For the text-containing cell, return its midpoint in (X, Y) coordinate format. 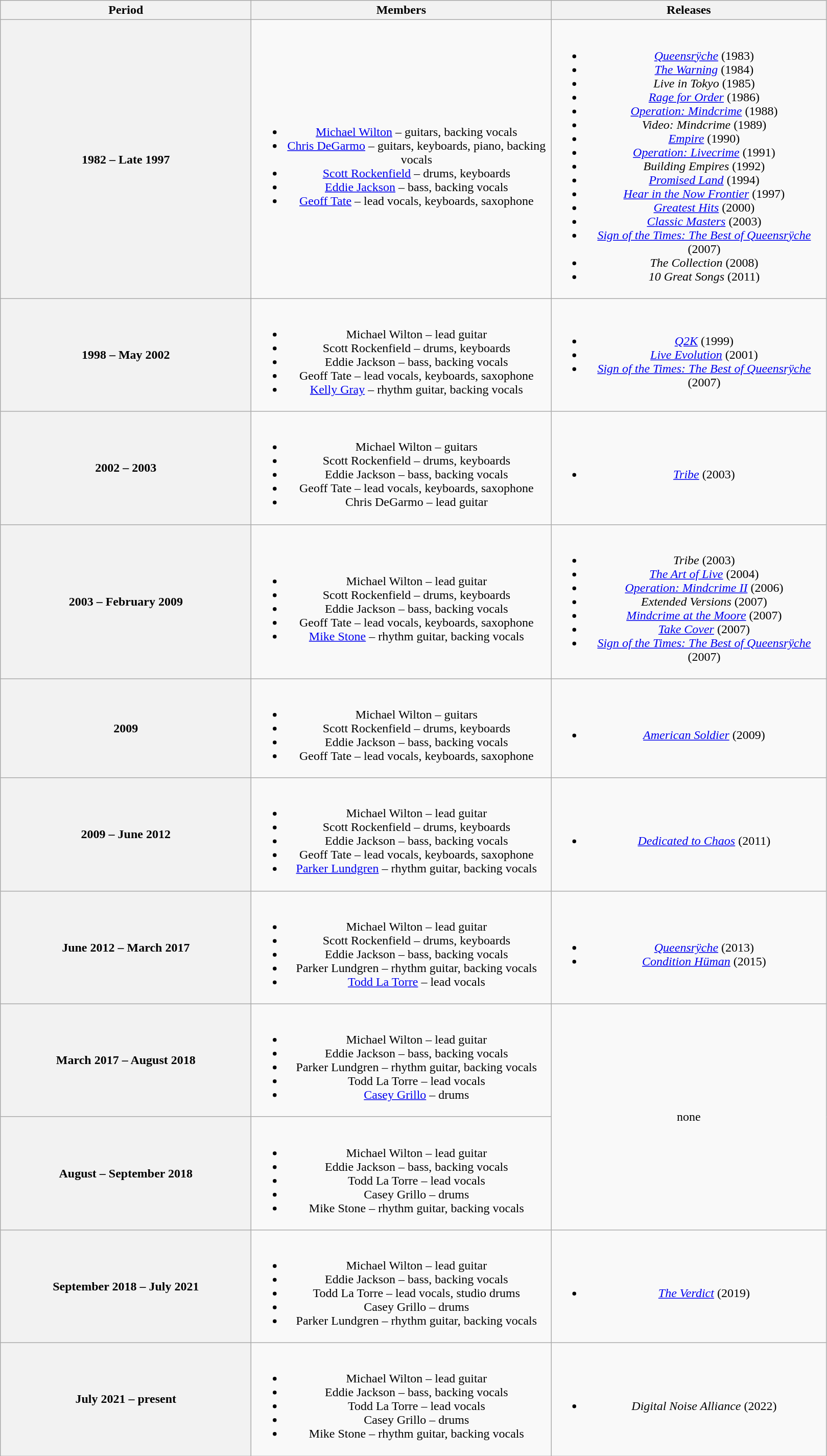
Michael Wilton – guitarsScott Rockenfield – drums, keyboardsEddie Jackson – bass, backing vocalsGeoff Tate – lead vocals, keyboards, saxophone (401, 728)
1998 – May 2002 (126, 355)
2009 – June 2012 (126, 834)
none (689, 1117)
The Verdict (2019) (689, 1286)
Queensrÿche (2013)Condition Hüman (2015) (689, 947)
Dedicated to Chaos (2011) (689, 834)
Digital Noise Alliance (2022) (689, 1399)
August – September 2018 (126, 1173)
September 2018 – July 2021 (126, 1286)
Releases (689, 10)
1982 – Late 1997 (126, 159)
American Soldier (2009) (689, 728)
2003 – February 2009 (126, 602)
June 2012 – March 2017 (126, 947)
Period (126, 10)
2002 – 2003 (126, 468)
Tribe (2003) (689, 468)
2009 (126, 728)
Members (401, 10)
July 2021 – present (126, 1399)
Q2K (1999)Live Evolution (2001)Sign of the Times: The Best of Queensrÿche (2007) (689, 355)
March 2017 – August 2018 (126, 1060)
